From the cell containing the given text, extract its center point as (X, Y) coordinate. 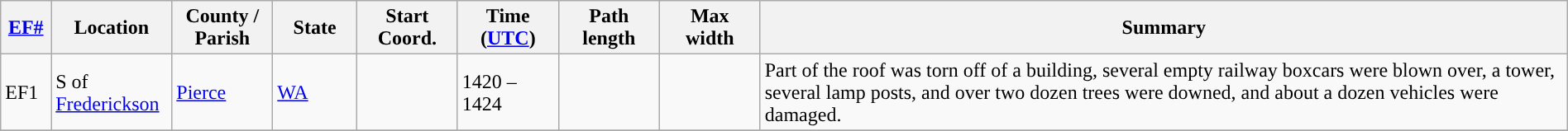
Location (112, 28)
Time (UTC) (508, 28)
Summary (1164, 28)
Max width (710, 28)
Start Coord. (407, 28)
1420 – 1424 (508, 92)
County / Parish (222, 28)
EF# (26, 28)
S of Frederickson (112, 92)
State (315, 28)
WA (315, 92)
EF1 (26, 92)
Path length (609, 28)
Pierce (222, 92)
